Provide the (x, y) coordinate of the cell's center where the given text is located.  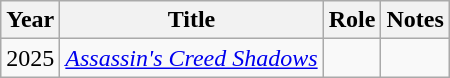
Notes (415, 20)
Assassin's Creed Shadows (192, 58)
2025 (30, 58)
Title (192, 20)
Year (30, 20)
Role (352, 20)
